For the text-containing cell, return its midpoint in (x, y) coordinate format. 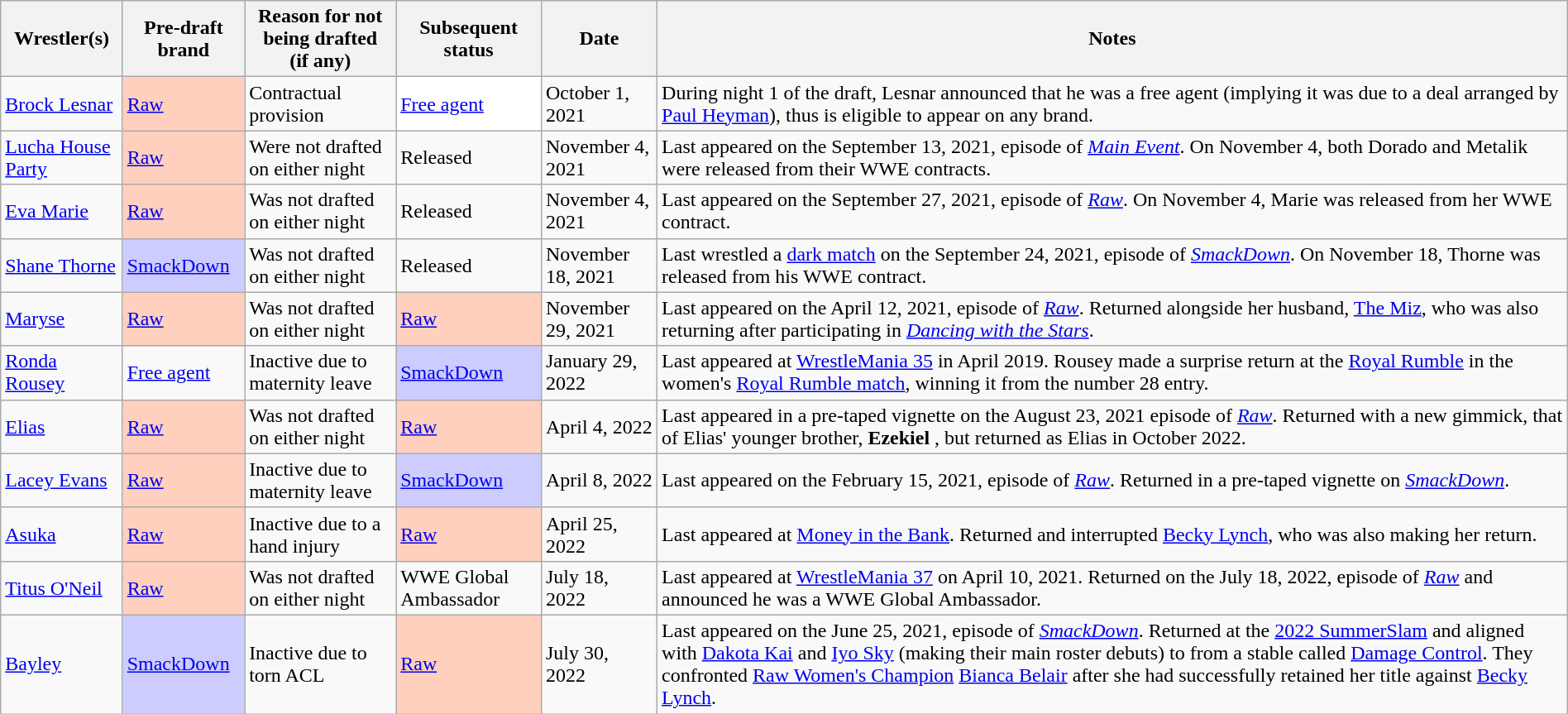
Wrestler(s) (61, 39)
Contractual provision (321, 104)
Shane Thorne (61, 265)
Bayley (61, 664)
April 4, 2022 (599, 427)
January 29, 2022 (599, 372)
November 29, 2021 (599, 319)
Last appeared on the February 15, 2021, episode of Raw. Returned in a pre-taped vignette on SmackDown. (1113, 480)
WWE Global Ambassador (469, 587)
Last appeared on the September 27, 2021, episode of Raw. On November 4, Marie was released from her WWE contract. (1113, 212)
Last appeared at WrestleMania 37 on April 10, 2021. Returned on the July 18, 2022, episode of Raw and announced he was a WWE Global Ambassador. (1113, 587)
April 25, 2022 (599, 534)
Subsequent status (469, 39)
Asuka (61, 534)
July 18, 2022 (599, 587)
Lucha House Party (61, 157)
Were not drafted on either night (321, 157)
Titus O'Neil (61, 587)
October 1, 2021 (599, 104)
Ronda Rousey (61, 372)
Last appeared on the September 13, 2021, episode of Main Event. On November 4, both Dorado and Metalik were released from their WWE contracts. (1113, 157)
Inactive due to torn ACL (321, 664)
Elias (61, 427)
November 18, 2021 (599, 265)
July 30, 2022 (599, 664)
Inactive due to a hand injury (321, 534)
Lacey Evans (61, 480)
Notes (1113, 39)
Maryse (61, 319)
Eva Marie (61, 212)
Brock Lesnar (61, 104)
Reason for not being drafted(if any) (321, 39)
April 8, 2022 (599, 480)
Pre-draft brand (184, 39)
Last wrestled a dark match on the September 24, 2021, episode of SmackDown. On November 18, Thorne was released from his WWE contract. (1113, 265)
Last appeared at Money in the Bank. Returned and interrupted Becky Lynch, who was also making her return. (1113, 534)
Date (599, 39)
